Scan for the cell matching the given text and deliver its [X, Y] coordinate at center. 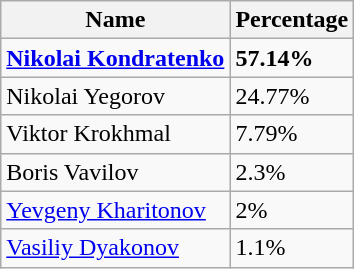
Name [116, 20]
57.14% [292, 58]
7.79% [292, 134]
Percentage [292, 20]
1.1% [292, 248]
Yevgeny Kharitonov [116, 210]
2% [292, 210]
Viktor Krokhmal [116, 134]
Boris Vavilov [116, 172]
24.77% [292, 96]
Nikolai Yegorov [116, 96]
Vasiliy Dyakonov [116, 248]
2.3% [292, 172]
Nikolai Kondratenko [116, 58]
